Return the (x, y) coordinate for the center point of the cell that contains the specified text.  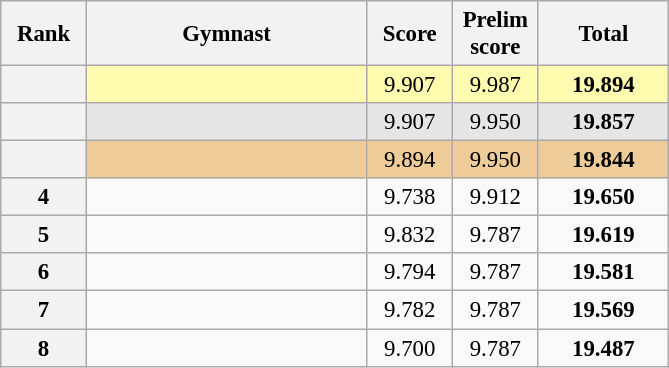
6 (44, 273)
8 (44, 348)
19.857 (604, 122)
9.700 (410, 348)
9.782 (410, 310)
Rank (44, 34)
19.581 (604, 273)
9.832 (410, 235)
Gymnast (226, 34)
7 (44, 310)
Score (410, 34)
Total (604, 34)
19.844 (604, 160)
9.794 (410, 273)
Prelim score (496, 34)
5 (44, 235)
9.987 (496, 85)
9.912 (496, 197)
4 (44, 197)
9.894 (410, 160)
19.650 (604, 197)
19.569 (604, 310)
19.487 (604, 348)
19.894 (604, 85)
9.738 (410, 197)
19.619 (604, 235)
